Return the (X, Y) coordinate for the center point of the cell that contains the specified text.  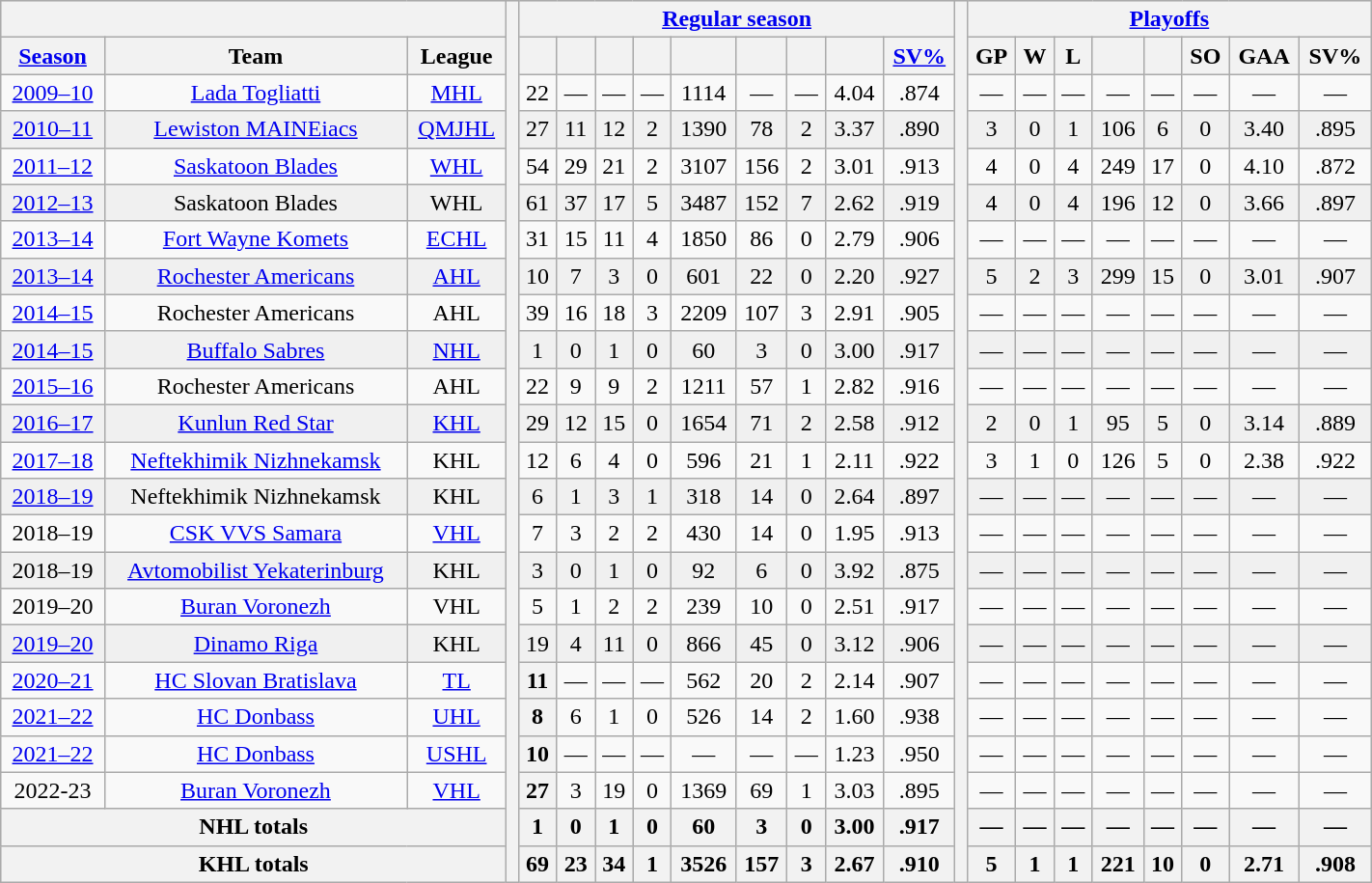
1114 (704, 93)
TL (457, 680)
2.51 (855, 607)
71 (762, 423)
2020–21 (53, 680)
61 (537, 203)
2.58 (855, 423)
1.95 (855, 534)
92 (704, 570)
SO (1206, 56)
34 (614, 864)
Fort Wayne Komets (255, 239)
3526 (704, 864)
2.38 (1264, 460)
.938 (919, 717)
.916 (919, 386)
L (1073, 56)
2.14 (855, 680)
.872 (1335, 166)
2016–17 (53, 423)
GAA (1264, 56)
3.92 (855, 570)
2.11 (855, 460)
2.62 (855, 203)
3.66 (1264, 203)
.927 (919, 276)
1369 (704, 790)
UHL (457, 717)
Regular season (737, 19)
2012–13 (53, 203)
45 (762, 644)
596 (704, 460)
NHL (457, 349)
.912 (919, 423)
Team (255, 56)
78 (762, 129)
.919 (919, 203)
2015–16 (53, 386)
157 (762, 864)
Lewiston MAINEiacs (255, 129)
2010–11 (53, 129)
196 (1117, 203)
.905 (919, 313)
20 (762, 680)
.874 (919, 93)
3.40 (1264, 129)
1211 (704, 386)
39 (537, 313)
239 (704, 607)
86 (762, 239)
MHL (457, 93)
3.03 (855, 790)
106 (1117, 129)
16 (576, 313)
HC Slovan Bratislava (255, 680)
1850 (704, 239)
126 (1117, 460)
2.71 (1264, 864)
.910 (919, 864)
2009–10 (53, 93)
1.60 (855, 717)
Avtomobilist Yekaterinburg (255, 570)
W (1035, 56)
249 (1117, 166)
QMJHL (457, 129)
2022-23 (53, 790)
107 (762, 313)
2.64 (855, 497)
601 (704, 276)
1654 (704, 423)
2.20 (855, 276)
2.79 (855, 239)
2209 (704, 313)
299 (1117, 276)
GP (991, 56)
1.23 (855, 754)
CSK VVS Samara (255, 534)
8 (537, 717)
1390 (704, 129)
Lada Togliatti (255, 93)
3.37 (855, 129)
562 (704, 680)
18 (614, 313)
.889 (1335, 423)
31 (537, 239)
.950 (919, 754)
.890 (919, 129)
221 (1117, 864)
USHL (457, 754)
23 (576, 864)
2017–18 (53, 460)
3487 (704, 203)
2011–12 (53, 166)
Buffalo Sabres (255, 349)
4.10 (1264, 166)
ECHL (457, 239)
4.04 (855, 93)
NHL totals (254, 827)
Dinamo Riga (255, 644)
430 (704, 534)
2.67 (855, 864)
54 (537, 166)
3.12 (855, 644)
Season (53, 56)
152 (762, 203)
2.82 (855, 386)
2.91 (855, 313)
Kunlun Red Star (255, 423)
.908 (1335, 864)
3.14 (1264, 423)
526 (704, 717)
156 (762, 166)
.875 (919, 570)
KHL totals (254, 864)
Playoffs (1169, 19)
866 (704, 644)
57 (762, 386)
95 (1117, 423)
318 (704, 497)
League (457, 56)
3107 (704, 166)
37 (576, 203)
